Detect which cell encompasses the target text, then output its (X, Y) center coordinate. 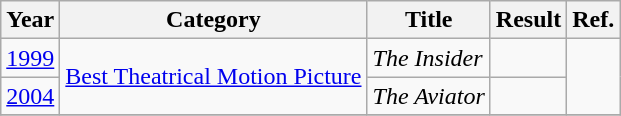
Ref. (594, 20)
The Insider (428, 58)
Year (30, 20)
Result (528, 20)
1999 (30, 58)
Category (214, 20)
Title (428, 20)
The Aviator (428, 96)
Best Theatrical Motion Picture (214, 77)
2004 (30, 96)
